Identify which cell holds the provided text, then report its [X, Y] central coordinate. 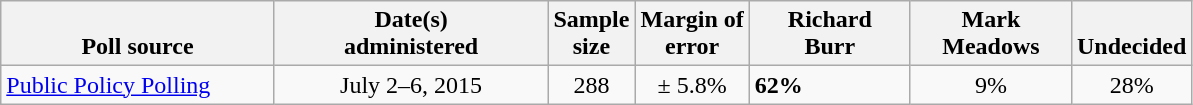
Margin oferror [692, 34]
Public Policy Polling [138, 85]
288 [592, 85]
Samplesize [592, 34]
± 5.8% [692, 85]
Undecided [1131, 34]
July 2–6, 2015 [411, 85]
28% [1131, 85]
MarkMeadows [990, 34]
RichardBurr [830, 34]
62% [830, 85]
9% [990, 85]
Poll source [138, 34]
Date(s)administered [411, 34]
